Provide the [x, y] coordinate of the cell's center where the given text is located.  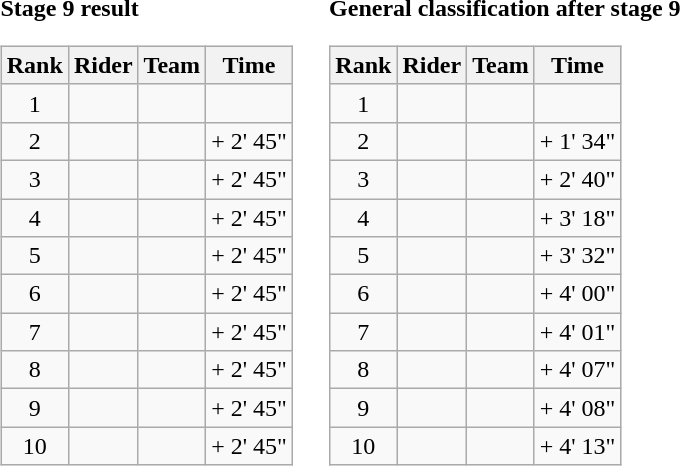
+ 1' 34" [578, 141]
+ 3' 32" [578, 256]
+ 4' 13" [578, 446]
+ 3' 18" [578, 217]
+ 2' 40" [578, 179]
+ 4' 08" [578, 408]
+ 4' 07" [578, 370]
+ 4' 00" [578, 294]
+ 4' 01" [578, 332]
